Provide the [x, y] coordinate of the cell's center where the given text is located.  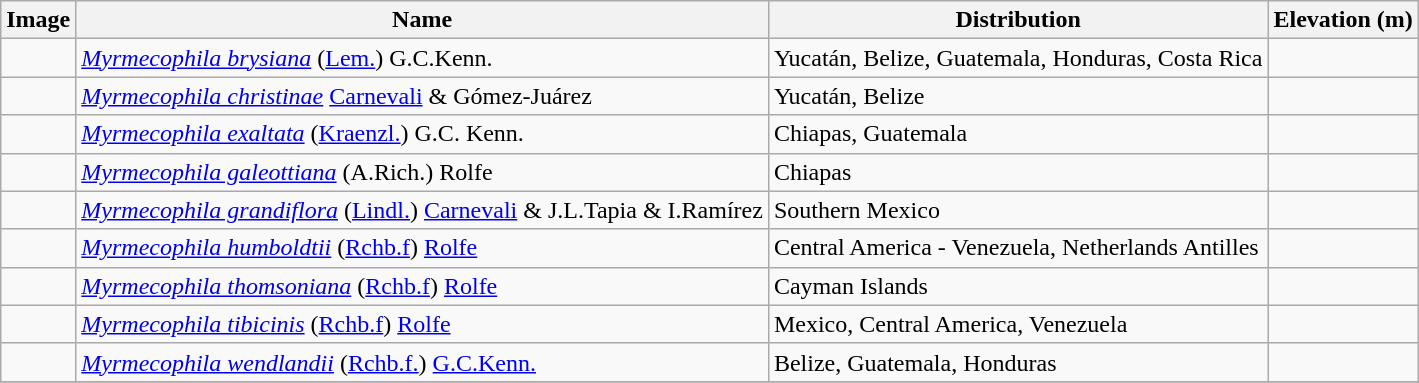
Yucatán, Belize, Guatemala, Honduras, Costa Rica [1018, 58]
Myrmecophila humboldtii (Rchb.f) Rolfe [422, 248]
Mexico, Central America, Venezuela [1018, 324]
Myrmecophila galeottiana (A.Rich.) Rolfe [422, 172]
Myrmecophila christinae Carnevali & Gómez-Juárez [422, 96]
Myrmecophila tibicinis (Rchb.f) Rolfe [422, 324]
Cayman Islands [1018, 286]
Chiapas, Guatemala [1018, 134]
Elevation (m) [1343, 20]
Myrmecophila thomsoniana (Rchb.f) Rolfe [422, 286]
Myrmecophila wendlandii (Rchb.f.) G.C.Kenn. [422, 362]
Myrmecophila exaltata (Kraenzl.) G.C. Kenn. [422, 134]
Myrmecophila brysiana (Lem.) G.C.Kenn. [422, 58]
Chiapas [1018, 172]
Southern Mexico [1018, 210]
Belize, Guatemala, Honduras [1018, 362]
Distribution [1018, 20]
Yucatán, Belize [1018, 96]
Image [38, 20]
Name [422, 20]
Central America - Venezuela, Netherlands Antilles [1018, 248]
Myrmecophila grandiflora (Lindl.) Carnevali & J.L.Tapia & I.Ramírez [422, 210]
